For the text-containing cell, return its midpoint in (x, y) coordinate format. 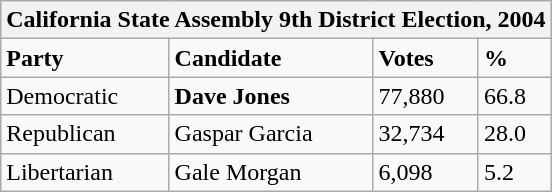
28.0 (514, 134)
5.2 (514, 172)
Party (85, 58)
Gale Morgan (271, 172)
Votes (426, 58)
California State Assembly 9th District Election, 2004 (276, 20)
Libertarian (85, 172)
Dave Jones (271, 96)
Democratic (85, 96)
6,098 (426, 172)
66.8 (514, 96)
77,880 (426, 96)
% (514, 58)
Gaspar Garcia (271, 134)
32,734 (426, 134)
Republican (85, 134)
Candidate (271, 58)
